Identify which cell holds the provided text, then report its [X, Y] central coordinate. 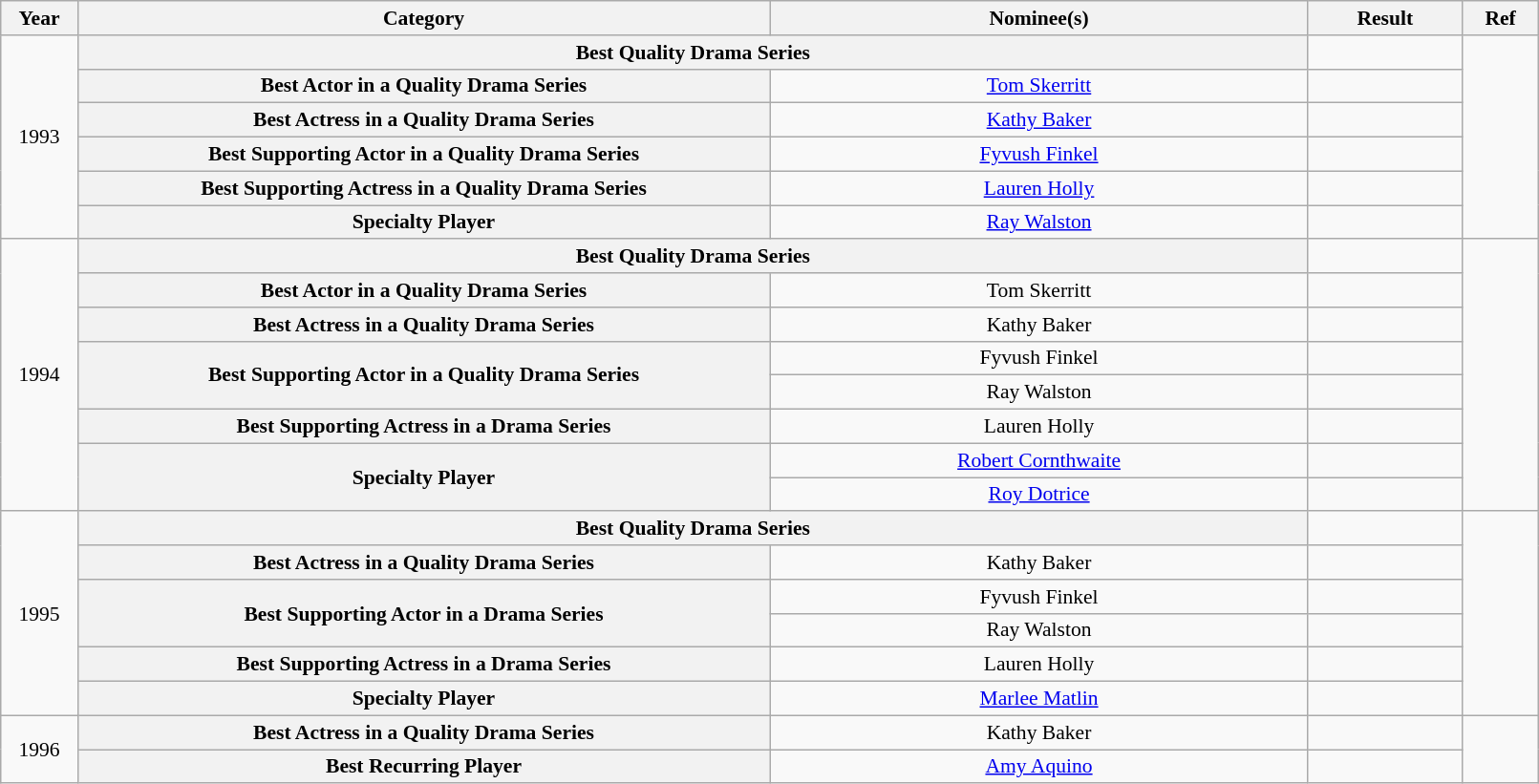
Nominee(s) [1039, 18]
Roy Dotrice [1039, 495]
Result [1385, 18]
Marlee Matlin [1039, 699]
Best Supporting Actress in a Quality Drama Series [424, 188]
Year [39, 18]
1995 [39, 614]
Robert Cornthwaite [1039, 460]
1996 [39, 749]
Category [424, 18]
Amy Aquino [1039, 767]
Best Supporting Actor in a Drama Series [424, 613]
Ref [1500, 18]
Best Recurring Player [424, 767]
1993 [39, 138]
1994 [39, 376]
